Output the [X, Y] coordinate of the center of the cell containing the given text.  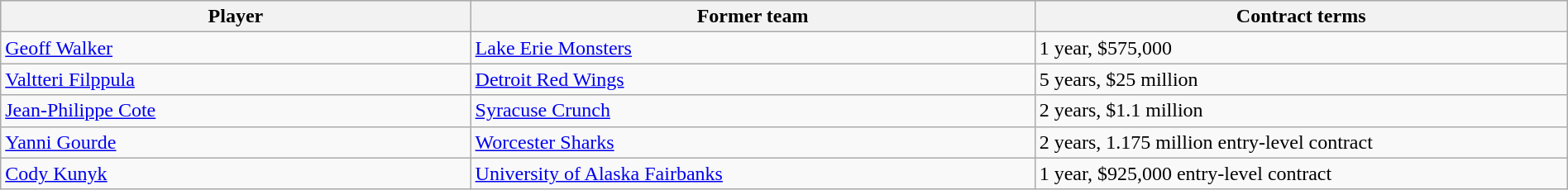
1 year, $575,000 [1301, 48]
2 years, $1.1 million [1301, 111]
Lake Erie Monsters [753, 48]
1 year, $925,000 entry-level contract [1301, 173]
Syracuse Crunch [753, 111]
2 years, 1.175 million entry-level contract [1301, 142]
Former team [753, 17]
Contract terms [1301, 17]
Geoff Walker [236, 48]
Valtteri Filppula [236, 79]
Yanni Gourde [236, 142]
Cody Kunyk [236, 173]
Detroit Red Wings [753, 79]
Player [236, 17]
University of Alaska Fairbanks [753, 173]
5 years, $25 million [1301, 79]
Jean-Philippe Cote [236, 111]
Worcester Sharks [753, 142]
